Extract the (x, y) coordinate from the center of the cell holding the provided text.  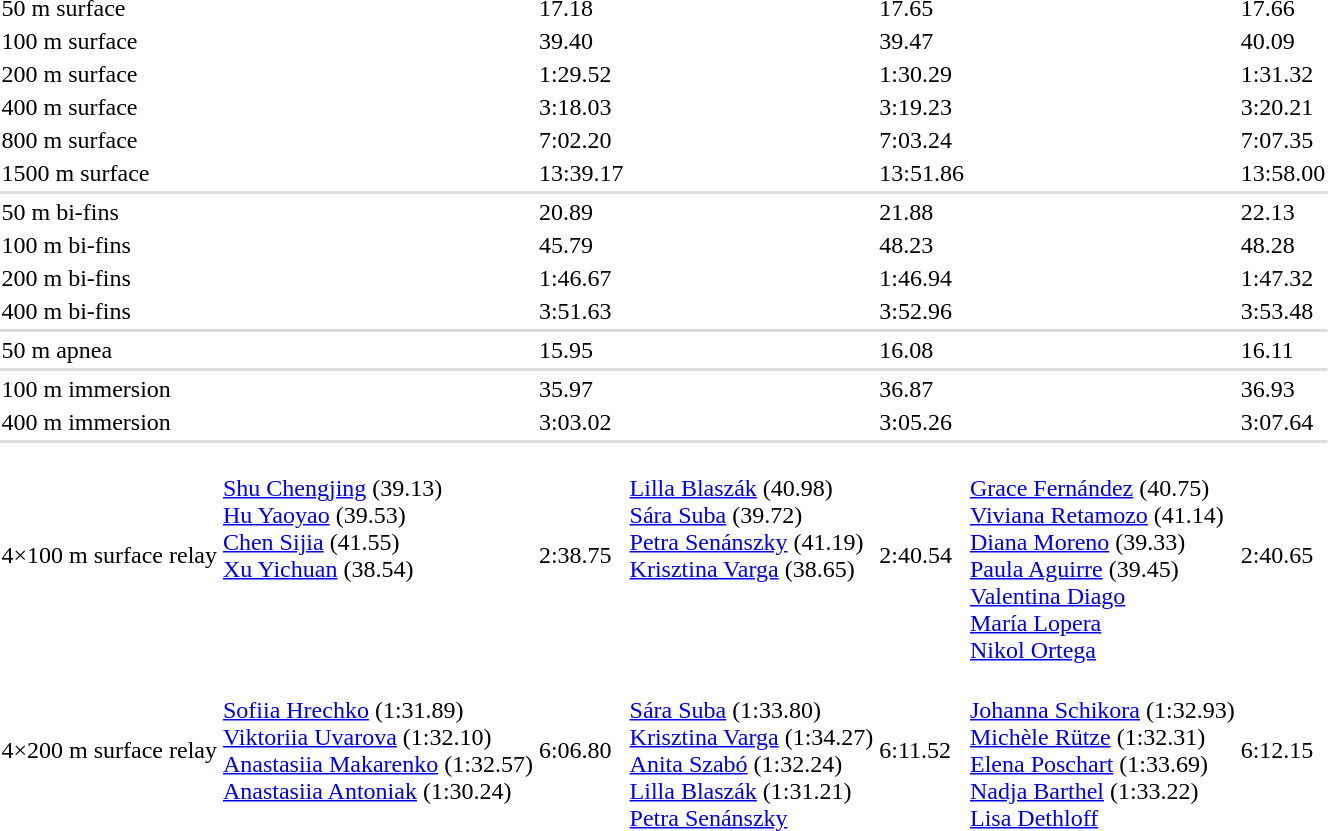
3:05.26 (922, 422)
Shu Chengjing (39.13)Hu Yaoyao (39.53)Chen Sijia (41.55)Xu Yichuan (38.54) (378, 556)
13:58.00 (1283, 173)
100 m immersion (109, 389)
1:30.29 (922, 74)
Lilla Blaszák (40.98)Sára Suba (39.72)Petra Senánszky (41.19)Krisztina Varga (38.65) (752, 556)
200 m bi-fins (109, 278)
3:51.63 (581, 311)
39.47 (922, 41)
3:52.96 (922, 311)
200 m surface (109, 74)
4×100 m surface relay (109, 556)
800 m surface (109, 140)
3:53.48 (1283, 311)
48.23 (922, 245)
7:07.35 (1283, 140)
1:47.32 (1283, 278)
50 m bi-fins (109, 212)
13:39.17 (581, 173)
15.95 (581, 350)
1:46.94 (922, 278)
400 m bi-fins (109, 311)
7:03.24 (922, 140)
22.13 (1283, 212)
400 m immersion (109, 422)
7:02.20 (581, 140)
36.87 (922, 389)
3:18.03 (581, 107)
20.89 (581, 212)
13:51.86 (922, 173)
45.79 (581, 245)
2:40.54 (922, 556)
16.08 (922, 350)
3:07.64 (1283, 422)
1:46.67 (581, 278)
40.09 (1283, 41)
48.28 (1283, 245)
1500 m surface (109, 173)
100 m bi-fins (109, 245)
50 m apnea (109, 350)
35.97 (581, 389)
2:38.75 (581, 556)
39.40 (581, 41)
100 m surface (109, 41)
36.93 (1283, 389)
3:20.21 (1283, 107)
1:29.52 (581, 74)
1:31.32 (1283, 74)
400 m surface (109, 107)
Grace Fernández (40.75)Viviana Retamozo (41.14)Diana Moreno (39.33)Paula Aguirre (39.45)Valentina DiagoMaría LoperaNikol Ortega (1103, 556)
21.88 (922, 212)
3:19.23 (922, 107)
16.11 (1283, 350)
2:40.65 (1283, 556)
3:03.02 (581, 422)
